Provide the [x, y] coordinate of the cell's center where the given text is located.  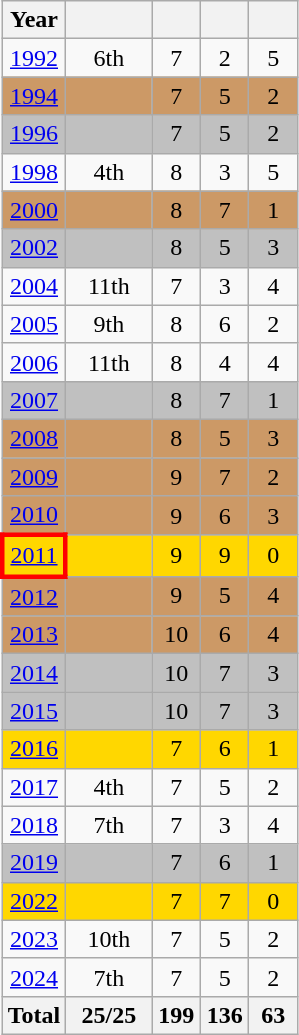
2002 [34, 248]
63 [274, 1015]
2016 [34, 749]
2006 [34, 362]
199 [176, 1015]
Year [34, 20]
2014 [34, 673]
10th [109, 939]
136 [224, 1015]
2012 [34, 596]
2010 [34, 516]
9th [109, 324]
1996 [34, 134]
2019 [34, 863]
2005 [34, 324]
1994 [34, 96]
25/25 [109, 1015]
2024 [34, 977]
2011 [34, 556]
Total [34, 1015]
2000 [34, 210]
2004 [34, 286]
6th [109, 58]
1992 [34, 58]
2018 [34, 825]
2007 [34, 400]
2023 [34, 939]
2009 [34, 477]
2017 [34, 787]
2013 [34, 635]
2008 [34, 438]
1998 [34, 172]
2022 [34, 901]
2015 [34, 711]
